Output the (X, Y) coordinate of the center of the cell containing the given text.  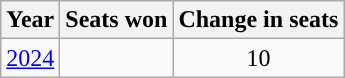
2024 (30, 58)
Year (30, 20)
Change in seats (258, 20)
Seats won (116, 20)
10 (258, 58)
